Provide the (X, Y) coordinate of the cell's center where the given text is located.  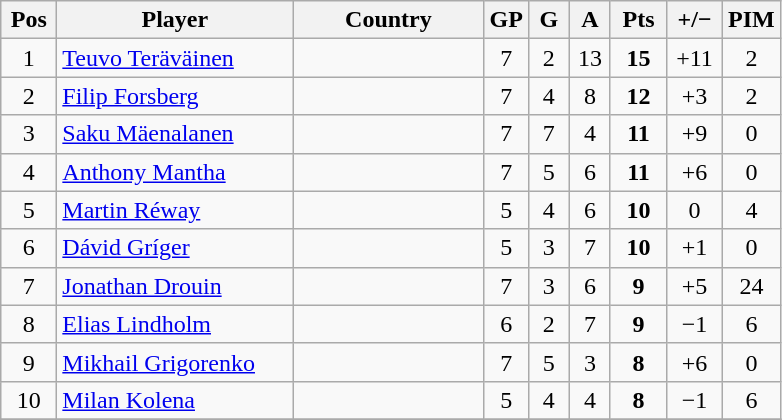
24 (752, 286)
+1 (695, 248)
Jonathan Drouin (175, 286)
Milan Kolena (175, 400)
15 (638, 58)
Saku Mäenalanen (175, 134)
12 (638, 96)
Dávid Gríger (175, 248)
Filip Forsberg (175, 96)
A (590, 20)
Teuvo Teräväinen (175, 58)
Player (175, 20)
Pts (638, 20)
+9 (695, 134)
Elias Lindholm (175, 324)
G (548, 20)
Martin Réway (175, 210)
+11 (695, 58)
PIM (752, 20)
+/− (695, 20)
+3 (695, 96)
GP (506, 20)
13 (590, 58)
+5 (695, 286)
1 (29, 58)
Anthony Mantha (175, 172)
Pos (29, 20)
Mikhail Grigorenko (175, 362)
Country (388, 20)
